Determine the (X, Y) coordinate at the center of the cell enclosing the given text.  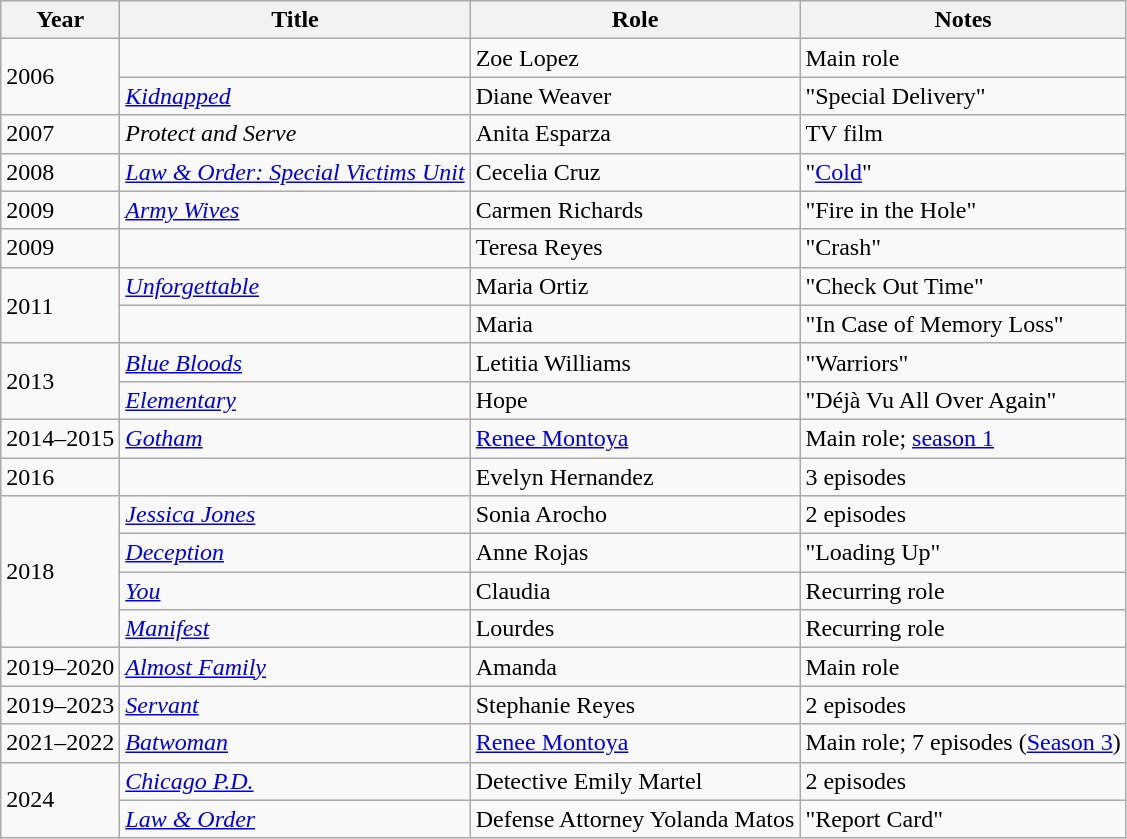
2011 (60, 305)
Lourdes (635, 629)
"Report Card" (963, 819)
2021–2022 (60, 743)
"Special Delivery" (963, 96)
Army Wives (295, 210)
Defense Attorney Yolanda Matos (635, 819)
Manifest (295, 629)
TV film (963, 134)
2014–2015 (60, 438)
2013 (60, 381)
"Fire in the Hole" (963, 210)
Blue Bloods (295, 362)
3 episodes (963, 477)
Jessica Jones (295, 515)
"Warriors" (963, 362)
Kidnapped (295, 96)
"Check Out Time" (963, 286)
Cecelia Cruz (635, 172)
"In Case of Memory Loss" (963, 324)
Elementary (295, 400)
Amanda (635, 667)
"Loading Up" (963, 553)
Chicago P.D. (295, 781)
2018 (60, 572)
Main role; 7 episodes (Season 3) (963, 743)
Anne Rojas (635, 553)
2016 (60, 477)
Almost Family (295, 667)
"Crash" (963, 248)
Zoe Lopez (635, 58)
Maria Ortiz (635, 286)
Diane Weaver (635, 96)
2007 (60, 134)
2019–2023 (60, 705)
Batwoman (295, 743)
Year (60, 20)
Unforgettable (295, 286)
Carmen Richards (635, 210)
Claudia (635, 591)
Main role; season 1 (963, 438)
Gotham (295, 438)
Maria (635, 324)
Law & Order (295, 819)
2006 (60, 77)
Role (635, 20)
2024 (60, 800)
Deception (295, 553)
Title (295, 20)
"Cold" (963, 172)
Evelyn Hernandez (635, 477)
You (295, 591)
Detective Emily Martel (635, 781)
Law & Order: Special Victims Unit (295, 172)
Teresa Reyes (635, 248)
Anita Esparza (635, 134)
Sonia Arocho (635, 515)
Protect and Serve (295, 134)
2019–2020 (60, 667)
Notes (963, 20)
Letitia Williams (635, 362)
2008 (60, 172)
"Déjà Vu All Over Again" (963, 400)
Stephanie Reyes (635, 705)
Hope (635, 400)
Servant (295, 705)
